Provide the (X, Y) coordinate of the cell's center where the given text is located.  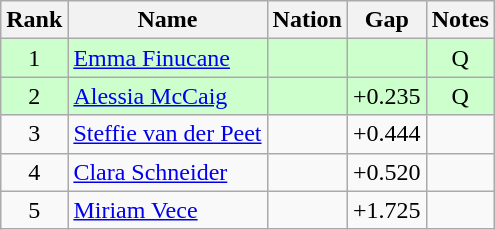
Miriam Vece (168, 210)
2 (34, 96)
Gap (386, 20)
4 (34, 172)
+0.520 (386, 172)
Clara Schneider (168, 172)
+0.444 (386, 134)
Alessia McCaig (168, 96)
+0.235 (386, 96)
Name (168, 20)
Notes (460, 20)
+1.725 (386, 210)
1 (34, 58)
Emma Finucane (168, 58)
Steffie van der Peet (168, 134)
Nation (307, 20)
5 (34, 210)
3 (34, 134)
Rank (34, 20)
